Find where the given text appears and provide that cell's center as [x, y] coordinate. 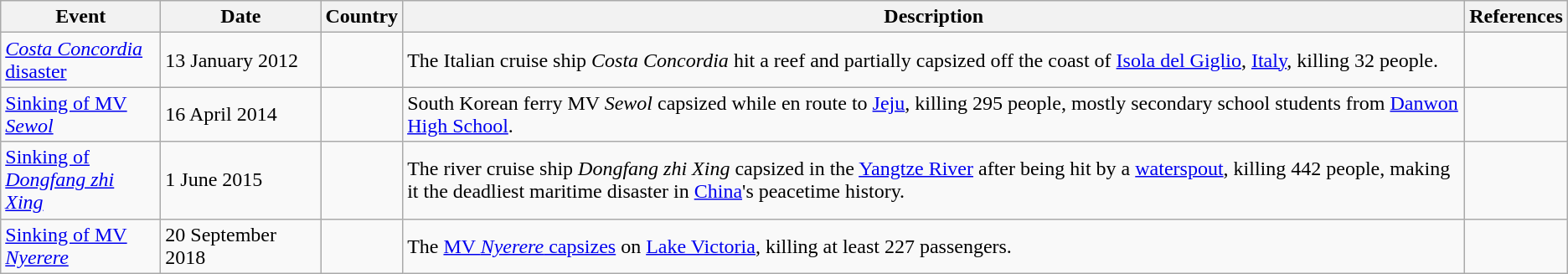
Sinking of Dongfang zhi Xing [80, 180]
Sinking of MV Sewol [80, 114]
References [1516, 17]
16 April 2014 [241, 114]
The Italian cruise ship Costa Concordia hit a reef and partially capsized off the coast of Isola del Giglio, Italy, killing 32 people. [934, 60]
Sinking of MV Nyerere [80, 246]
Costa Concordia disaster [80, 60]
Event [80, 17]
South Korean ferry MV Sewol capsized while en route to Jeju, killing 295 people, mostly secondary school students from Danwon High School. [934, 114]
Country [362, 17]
1 June 2015 [241, 180]
20 September 2018 [241, 246]
Date [241, 17]
The MV Nyerere capsizes on Lake Victoria, killing at least 227 passengers. [934, 246]
13 January 2012 [241, 60]
Description [934, 17]
